Pinpoint the cell where the given text exists, returning its [X, Y] midpoint coordinate. 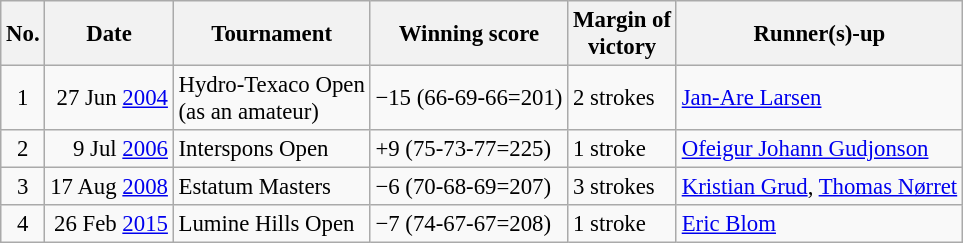
Runner(s)-up [819, 34]
3 [23, 187]
+9 (75-73-77=225) [469, 149]
Date [109, 34]
Eric Blom [819, 224]
−15 (66-69-66=201) [469, 98]
−7 (74-67-67=208) [469, 224]
−6 (70-68-69=207) [469, 187]
Interspons Open [272, 149]
9 Jul 2006 [109, 149]
2 [23, 149]
Hydro-Texaco Open(as an amateur) [272, 98]
Winning score [469, 34]
Lumine Hills Open [272, 224]
No. [23, 34]
Margin ofvictory [622, 34]
2 strokes [622, 98]
Ofeigur Johann Gudjonson [819, 149]
Estatum Masters [272, 187]
4 [23, 224]
27 Jun 2004 [109, 98]
26 Feb 2015 [109, 224]
17 Aug 2008 [109, 187]
1 [23, 98]
3 strokes [622, 187]
Tournament [272, 34]
Jan-Are Larsen [819, 98]
Kristian Grud, Thomas Nørret [819, 187]
